Identify which cell holds the provided text, then report its [x, y] central coordinate. 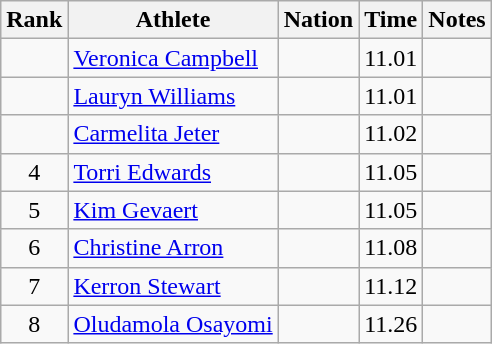
Kim Gevaert [173, 210]
8 [34, 324]
11.02 [391, 134]
11.08 [391, 248]
Time [391, 20]
Oludamola Osayomi [173, 324]
11.26 [391, 324]
Lauryn Williams [173, 96]
Athlete [173, 20]
Carmelita Jeter [173, 134]
4 [34, 172]
7 [34, 286]
Nation [318, 20]
5 [34, 210]
Christine Arron [173, 248]
Notes [457, 20]
6 [34, 248]
Torri Edwards [173, 172]
Rank [34, 20]
Kerron Stewart [173, 286]
11.12 [391, 286]
Veronica Campbell [173, 58]
